Capture the cell that displays the provided text and extract its (x, y) central coordinate. 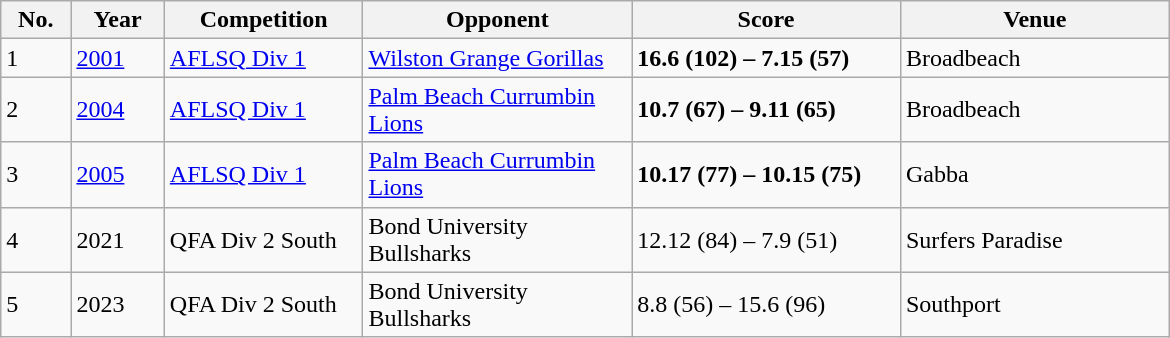
2021 (118, 240)
Gabba (1034, 174)
Score (766, 20)
Southport (1034, 304)
2001 (118, 58)
Surfers Paradise (1034, 240)
Wilston Grange Gorillas (498, 58)
Opponent (498, 20)
No. (36, 20)
2004 (118, 110)
Venue (1034, 20)
5 (36, 304)
10.7 (67) – 9.11 (65) (766, 110)
12.12 (84) – 7.9 (51) (766, 240)
4 (36, 240)
8.8 (56) – 15.6 (96) (766, 304)
Year (118, 20)
2005 (118, 174)
16.6 (102) – 7.15 (57) (766, 58)
2 (36, 110)
10.17 (77) – 10.15 (75) (766, 174)
Competition (264, 20)
2023 (118, 304)
1 (36, 58)
3 (36, 174)
